For the text-containing cell, return its midpoint in (X, Y) coordinate format. 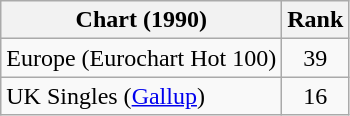
39 (316, 58)
Europe (Eurochart Hot 100) (142, 58)
UK Singles (Gallup) (142, 96)
16 (316, 96)
Rank (316, 20)
Chart (1990) (142, 20)
